For the text-containing cell, return its midpoint in (X, Y) coordinate format. 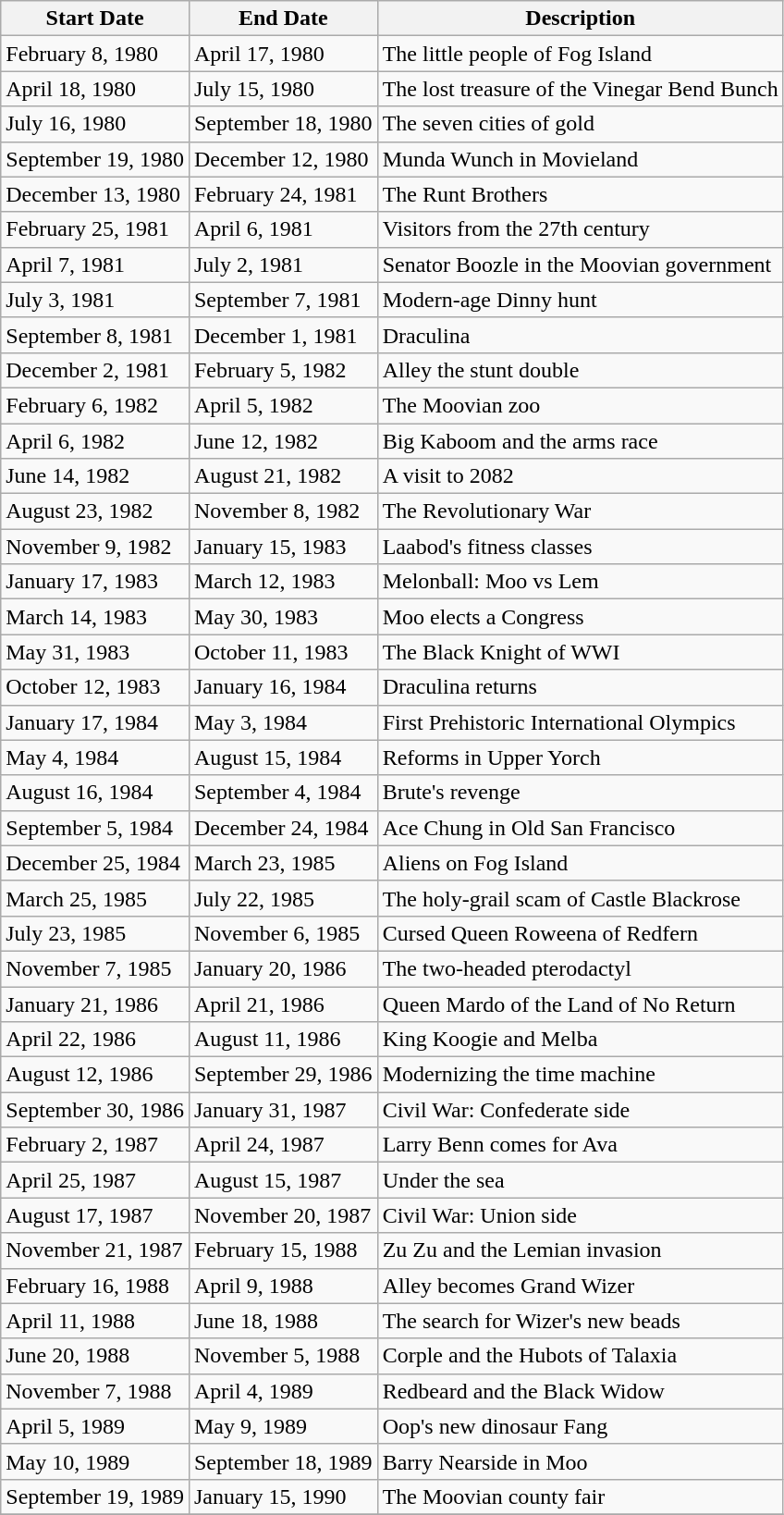
May 3, 1984 (283, 722)
September 18, 1980 (283, 124)
August 15, 1984 (283, 757)
The Black Knight of WWI (581, 652)
The seven cities of gold (581, 124)
April 24, 1987 (283, 1145)
A visit to 2082 (581, 476)
February 5, 1982 (283, 370)
July 23, 1985 (95, 933)
April 5, 1982 (283, 405)
May 10, 1989 (95, 1461)
Alley the stunt double (581, 370)
Reforms in Upper Yorch (581, 757)
October 12, 1983 (95, 687)
Aliens on Fog Island (581, 863)
Senator Boozle in the Moovian government (581, 265)
August 23, 1982 (95, 511)
September 8, 1981 (95, 335)
September 29, 1986 (283, 1075)
Queen Mardo of the Land of No Return (581, 1004)
April 9, 1988 (283, 1286)
February 2, 1987 (95, 1145)
August 16, 1984 (95, 793)
April 6, 1982 (95, 441)
November 8, 1982 (283, 511)
June 14, 1982 (95, 476)
September 19, 1980 (95, 159)
The lost treasure of the Vinegar Bend Bunch (581, 89)
January 17, 1984 (95, 722)
January 21, 1986 (95, 1004)
Oop's new dinosaur Fang (581, 1426)
January 20, 1986 (283, 968)
May 9, 1989 (283, 1426)
Brute's revenge (581, 793)
August 12, 1986 (95, 1075)
August 15, 1987 (283, 1180)
January 17, 1983 (95, 582)
The Runt Brothers (581, 194)
Description (581, 18)
Barry Nearside in Moo (581, 1461)
September 5, 1984 (95, 828)
November 20, 1987 (283, 1215)
July 2, 1981 (283, 265)
February 25, 1981 (95, 229)
November 9, 1982 (95, 547)
June 12, 1982 (283, 441)
August 17, 1987 (95, 1215)
Zu Zu and the Lemian invasion (581, 1250)
Modernizing the time machine (581, 1075)
Cursed Queen Roweena of Redfern (581, 933)
Munda Wunch in Movieland (581, 159)
First Prehistoric International Olympics (581, 722)
March 25, 1985 (95, 898)
February 15, 1988 (283, 1250)
March 12, 1983 (283, 582)
September 30, 1986 (95, 1110)
March 14, 1983 (95, 617)
February 16, 1988 (95, 1286)
Larry Benn comes for Ava (581, 1145)
February 8, 1980 (95, 54)
July 3, 1981 (95, 300)
Under the sea (581, 1180)
End Date (283, 18)
Civil War: Union side (581, 1215)
September 7, 1981 (283, 300)
April 11, 1988 (95, 1321)
July 15, 1980 (283, 89)
Start Date (95, 18)
Moo elects a Congress (581, 617)
Modern-age Dinny hunt (581, 300)
September 19, 1989 (95, 1497)
February 6, 1982 (95, 405)
Redbeard and the Black Widow (581, 1391)
April 17, 1980 (283, 54)
June 20, 1988 (95, 1356)
The Moovian zoo (581, 405)
November 21, 1987 (95, 1250)
August 11, 1986 (283, 1040)
June 18, 1988 (283, 1321)
The holy-grail scam of Castle Blackrose (581, 898)
Visitors from the 27th century (581, 229)
April 18, 1980 (95, 89)
January 15, 1990 (283, 1497)
September 4, 1984 (283, 793)
April 5, 1989 (95, 1426)
February 24, 1981 (283, 194)
Draculina returns (581, 687)
April 4, 1989 (283, 1391)
May 4, 1984 (95, 757)
January 31, 1987 (283, 1110)
January 15, 1983 (283, 547)
April 6, 1981 (283, 229)
March 23, 1985 (283, 863)
November 6, 1985 (283, 933)
May 31, 1983 (95, 652)
May 30, 1983 (283, 617)
Alley becomes Grand Wizer (581, 1286)
April 25, 1987 (95, 1180)
December 1, 1981 (283, 335)
The Moovian county fair (581, 1497)
King Koogie and Melba (581, 1040)
April 7, 1981 (95, 265)
October 11, 1983 (283, 652)
Corple and the Hubots of Talaxia (581, 1356)
Laabod's fitness classes (581, 547)
July 22, 1985 (283, 898)
April 22, 1986 (95, 1040)
Draculina (581, 335)
November 7, 1988 (95, 1391)
Civil War: Confederate side (581, 1110)
Ace Chung in Old San Francisco (581, 828)
January 16, 1984 (283, 687)
December 13, 1980 (95, 194)
Melonball: Moo vs Lem (581, 582)
December 2, 1981 (95, 370)
December 25, 1984 (95, 863)
November 5, 1988 (283, 1356)
Big Kaboom and the arms race (581, 441)
July 16, 1980 (95, 124)
April 21, 1986 (283, 1004)
December 12, 1980 (283, 159)
The Revolutionary War (581, 511)
November 7, 1985 (95, 968)
September 18, 1989 (283, 1461)
December 24, 1984 (283, 828)
The search for Wizer's new beads (581, 1321)
August 21, 1982 (283, 476)
The little people of Fog Island (581, 54)
The two-headed pterodactyl (581, 968)
